Search for the cell housing the specified text and yield its (x, y) center coordinate. 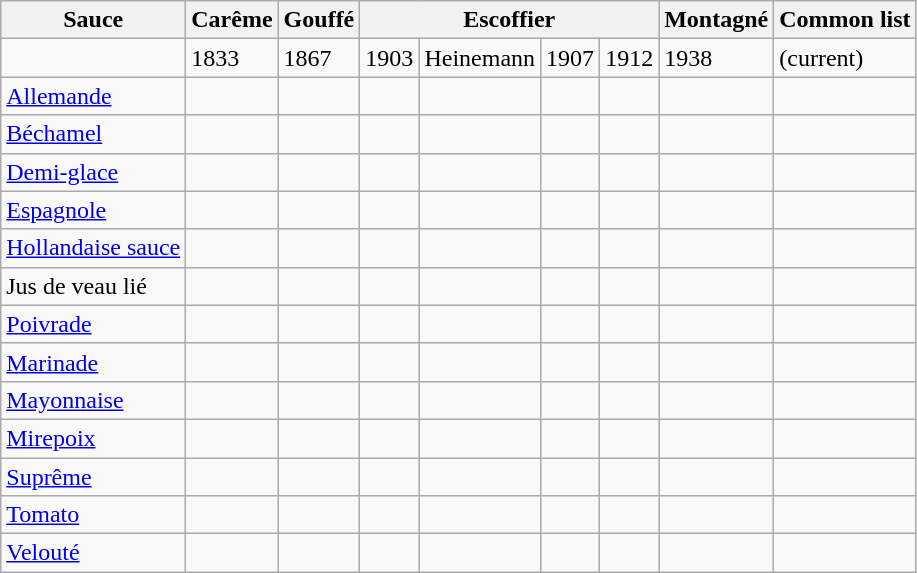
(current) (845, 58)
Béchamel (94, 134)
Heinemann (480, 58)
1867 (319, 58)
Demi-glace (94, 172)
Escoffier (510, 20)
1833 (232, 58)
Tomato (94, 515)
Common list (845, 20)
1938 (716, 58)
Espagnole (94, 210)
Marinade (94, 362)
Velouté (94, 553)
Allemande (94, 96)
1912 (630, 58)
Hollandaise sauce (94, 248)
Poivrade (94, 324)
1903 (390, 58)
Montagné (716, 20)
Mirepoix (94, 438)
Sauce (94, 20)
Suprême (94, 477)
1907 (570, 58)
Jus de veau lié (94, 286)
Carême (232, 20)
Mayonnaise (94, 400)
Gouffé (319, 20)
